Output the (X, Y) coordinate of the center of the cell containing the given text.  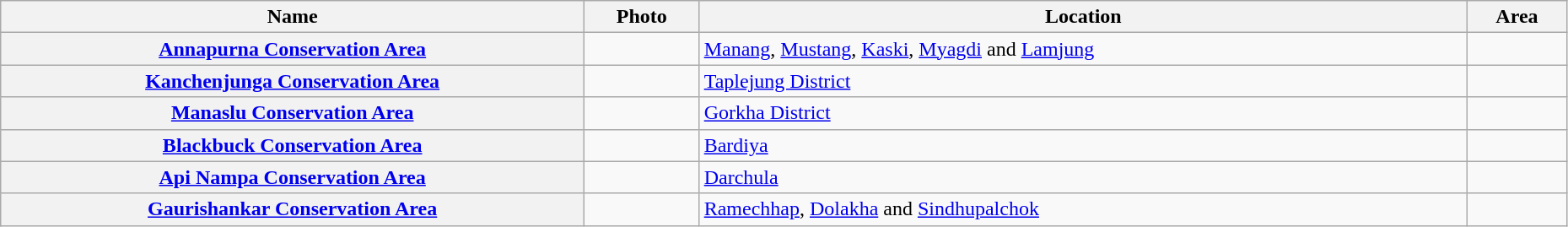
Ramechhap, Dolakha and Sindhupalchok (1083, 209)
Name (293, 17)
Annapurna Conservation Area (293, 49)
Photo (643, 17)
Gorkha District (1083, 113)
Bardiya (1083, 145)
Taplejung District (1083, 81)
Kanchenjunga Conservation Area (293, 81)
Darchula (1083, 177)
Blackbuck Conservation Area (293, 145)
Area (1517, 17)
Gaurishankar Conservation Area (293, 209)
Api Nampa Conservation Area (293, 177)
Location (1083, 17)
Manang, Mustang, Kaski, Myagdi and Lamjung (1083, 49)
Manaslu Conservation Area (293, 113)
